From the cell containing the given text, extract its center point as (X, Y) coordinate. 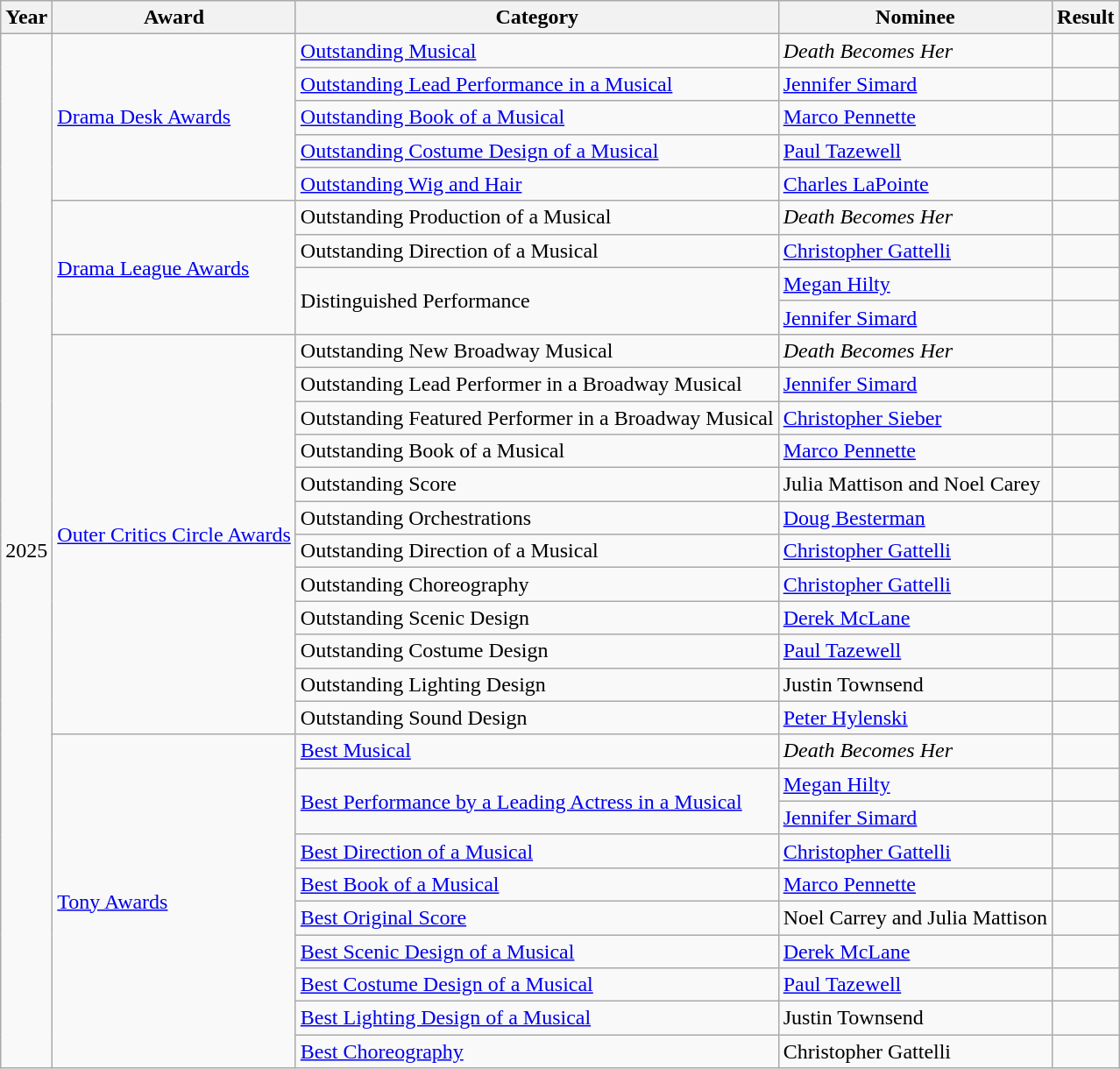
Drama League Awards (174, 267)
Outstanding Choreography (536, 584)
Best Choreography (536, 1051)
Outstanding Sound Design (536, 718)
Outstanding Lighting Design (536, 684)
Drama Desk Awards (174, 117)
Outstanding Scenic Design (536, 618)
Outstanding Production of a Musical (536, 217)
Best Book of a Musical (536, 884)
Outstanding Costume Design (536, 651)
Best Costume Design of a Musical (536, 985)
Julia Mattison and Noel Carey (915, 485)
Outstanding Lead Performer in a Broadway Musical (536, 384)
Outer Critics Circle Awards (174, 534)
Best Musical (536, 751)
Best Scenic Design of a Musical (536, 951)
Charles LaPointe (915, 184)
Tony Awards (174, 901)
Distinguished Performance (536, 301)
Best Original Score (536, 917)
Nominee (915, 18)
Christopher Sieber (915, 418)
Award (174, 18)
Outstanding New Broadway Musical (536, 350)
Noel Carrey and Julia Mattison (915, 917)
Outstanding Costume Design of a Musical (536, 151)
Best Direction of a Musical (536, 851)
Best Lighting Design of a Musical (536, 1018)
Peter Hylenski (915, 718)
Year (26, 18)
Outstanding Featured Performer in a Broadway Musical (536, 418)
Best Performance by a Leading Actress in a Musical (536, 801)
2025 (26, 551)
Doug Besterman (915, 518)
Outstanding Orchestrations (536, 518)
Outstanding Lead Performance in a Musical (536, 84)
Outstanding Musical (536, 51)
Category (536, 18)
Outstanding Score (536, 485)
Outstanding Wig and Hair (536, 184)
Result (1086, 18)
